From the cell containing the given text, extract its center point as (x, y) coordinate. 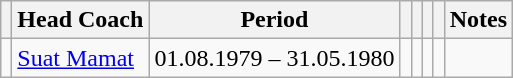
Period (274, 20)
Suat Mamat (80, 58)
Head Coach (80, 20)
01.08.1979 – 31.05.1980 (274, 58)
Notes (478, 20)
